Provide the [x, y] coordinate of the cell's center where the given text is located.  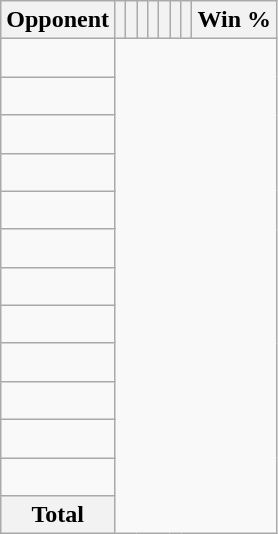
Total [58, 515]
Win % [234, 20]
Opponent [58, 20]
